Locate the cell with the specified text and output its (x, y) center coordinate. 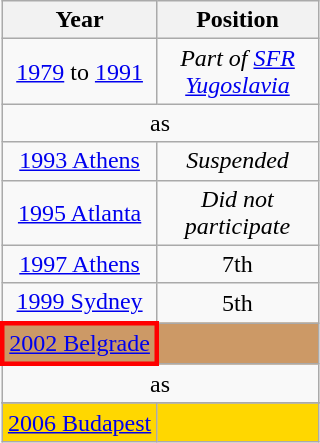
Part of SFR Yugoslavia (238, 72)
Suspended (238, 161)
Position (238, 20)
5th (238, 303)
1979 to 1991 (80, 72)
Year (80, 20)
1997 Athens (80, 264)
1995 Atlanta (80, 212)
Did not participate (238, 212)
1999 Sydney (80, 303)
2002 Belgrade (80, 344)
1993 Athens (80, 161)
7th (238, 264)
2006 Budapest (80, 422)
